Extract the (x, y) coordinate from the center of the cell holding the provided text.  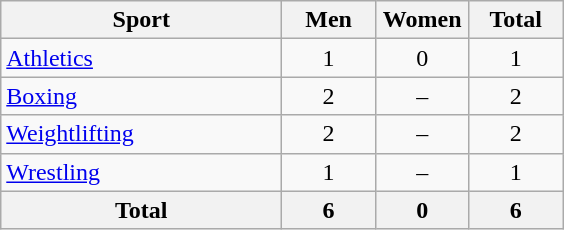
Sport (142, 20)
Athletics (142, 58)
Weightlifting (142, 134)
Wrestling (142, 172)
Boxing (142, 96)
Women (422, 20)
Men (329, 20)
